Detect which cell encompasses the target text, then output its (X, Y) center coordinate. 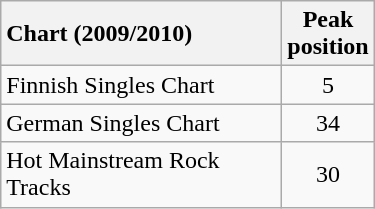
Peakposition (328, 34)
30 (328, 174)
Hot Mainstream Rock Tracks (142, 174)
34 (328, 123)
Chart (2009/2010) (142, 34)
Finnish Singles Chart (142, 85)
5 (328, 85)
German Singles Chart (142, 123)
